Search for the cell housing the specified text and yield its (x, y) center coordinate. 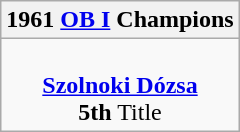
1961 OB I Champions (120, 20)
Szolnoki Dózsa5th Title (120, 85)
